Pinpoint the cell where the given text exists, returning its (x, y) midpoint coordinate. 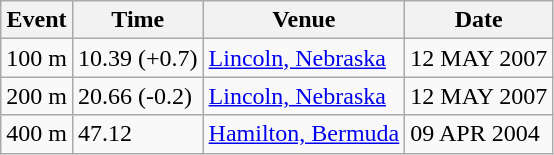
09 APR 2004 (479, 134)
Time (138, 20)
100 m (37, 58)
Date (479, 20)
47.12 (138, 134)
200 m (37, 96)
Hamilton, Bermuda (304, 134)
Venue (304, 20)
20.66 (-0.2) (138, 96)
400 m (37, 134)
10.39 (+0.7) (138, 58)
Event (37, 20)
